Determine the [x, y] coordinate at the center of the cell enclosing the given text.  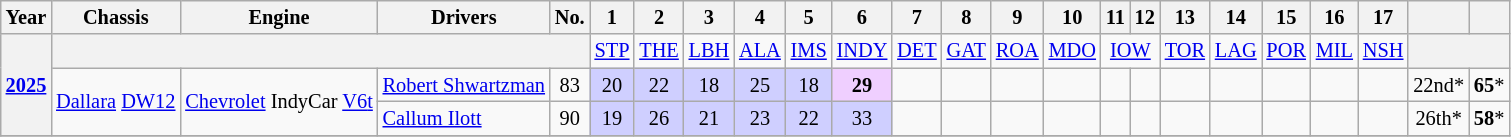
83 [570, 85]
23 [760, 118]
Callum Ilott [464, 118]
14 [1236, 17]
MIL [1334, 51]
Chevrolet IndyCar V6t [278, 102]
3 [709, 17]
7 [916, 17]
65* [1489, 85]
21 [709, 118]
MDO [1072, 51]
33 [862, 118]
1 [612, 17]
5 [809, 17]
4 [760, 17]
20 [612, 85]
9 [1018, 17]
12 [1145, 17]
11 [1116, 17]
Engine [278, 17]
Year [26, 17]
POR [1286, 51]
INDY [862, 51]
Robert Shwartzman [464, 85]
15 [1286, 17]
STP [612, 51]
25 [760, 85]
Drivers [464, 17]
IOW [1130, 51]
26 [658, 118]
DET [916, 51]
8 [966, 17]
GAT [966, 51]
19 [612, 118]
13 [1185, 17]
26th* [1438, 118]
ROA [1018, 51]
IMS [809, 51]
LAG [1236, 51]
6 [862, 17]
10 [1072, 17]
29 [862, 85]
2025 [26, 84]
22nd* [1438, 85]
LBH [709, 51]
ALA [760, 51]
THE [658, 51]
No. [570, 17]
2 [658, 17]
90 [570, 118]
TOR [1185, 51]
NSH [1383, 51]
17 [1383, 17]
16 [1334, 17]
58* [1489, 118]
Dallara DW12 [116, 102]
Chassis [116, 17]
